Return the (X, Y) coordinate for the center point of the cell that contains the specified text.  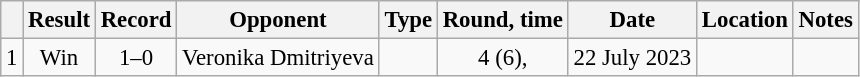
Notes (826, 20)
Round, time (502, 20)
Result (60, 20)
Record (136, 20)
Win (60, 58)
1 (12, 58)
Opponent (278, 20)
22 July 2023 (632, 58)
4 (6), (502, 58)
Location (746, 20)
Veronika Dmitriyeva (278, 58)
Type (408, 20)
1–0 (136, 58)
Date (632, 20)
